Provide the [X, Y] coordinate of the cell's center where the given text is located.  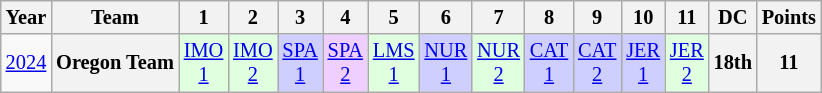
4 [346, 17]
2024 [26, 63]
Points [789, 17]
9 [597, 17]
LMS1 [394, 63]
NUR2 [498, 63]
10 [643, 17]
18th [733, 63]
DC [733, 17]
7 [498, 17]
3 [300, 17]
IMO1 [204, 63]
NUR1 [446, 63]
Oregon Team [115, 63]
IMO2 [252, 63]
JER2 [687, 63]
6 [446, 17]
JER1 [643, 63]
Team [115, 17]
5 [394, 17]
CAT1 [549, 63]
Year [26, 17]
SPA2 [346, 63]
SPA1 [300, 63]
CAT2 [597, 63]
2 [252, 17]
1 [204, 17]
8 [549, 17]
